Output the [X, Y] coordinate of the center of the cell containing the given text.  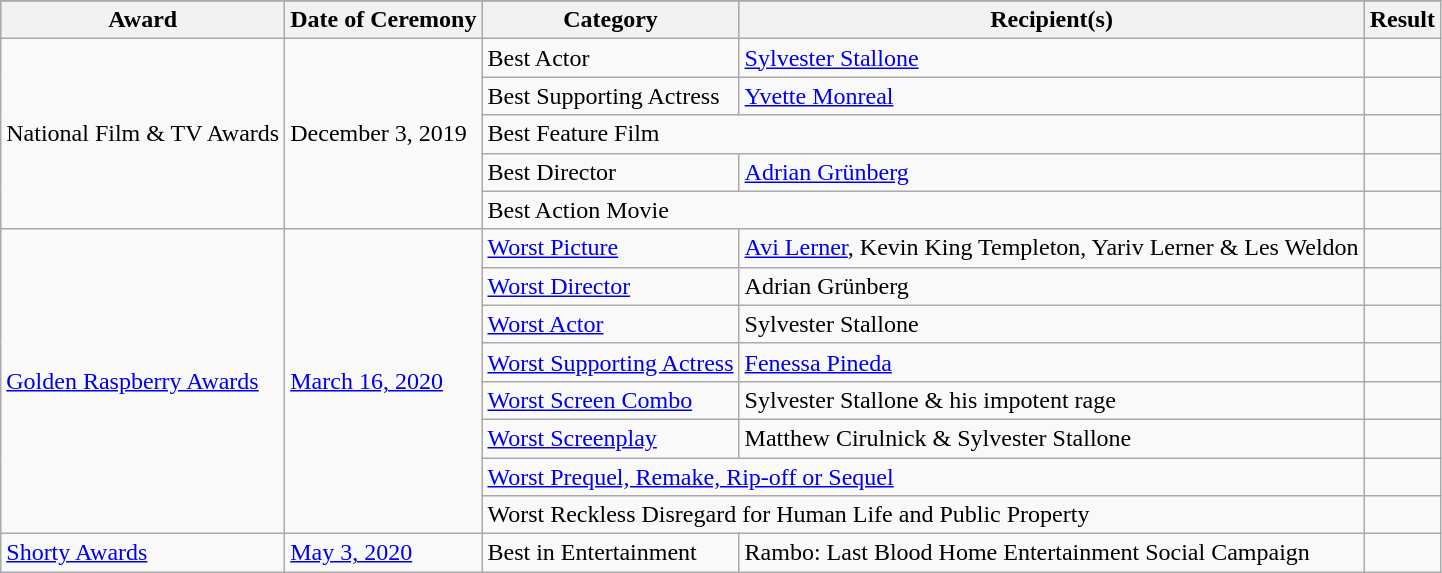
Sylvester Stallone & his impotent rage [1052, 400]
Rambo: Last Blood Home Entertainment Social Campaign [1052, 553]
Best Action Movie [923, 210]
Best Director [610, 172]
Award [143, 20]
Best Supporting Actress [610, 96]
Date of Ceremony [384, 20]
Recipient(s) [1052, 20]
May 3, 2020 [384, 553]
Worst Screen Combo [610, 400]
Best in Entertainment [610, 553]
Worst Actor [610, 324]
Matthew Cirulnick & Sylvester Stallone [1052, 438]
Worst Screenplay [610, 438]
December 3, 2019 [384, 134]
Worst Prequel, Remake, Rip-off or Sequel [923, 477]
Result [1402, 20]
Shorty Awards [143, 553]
Yvette Monreal [1052, 96]
March 16, 2020 [384, 381]
Fenessa Pineda [1052, 362]
Avi Lerner, Kevin King Templeton, Yariv Lerner & Les Weldon [1052, 248]
Golden Raspberry Awards [143, 381]
Worst Supporting Actress [610, 362]
Worst Picture [610, 248]
Best Actor [610, 58]
Worst Reckless Disregard for Human Life and Public Property [923, 515]
Category [610, 20]
Worst Director [610, 286]
Best Feature Film [923, 134]
National Film & TV Awards [143, 134]
